For the text-containing cell, return its midpoint in [X, Y] coordinate format. 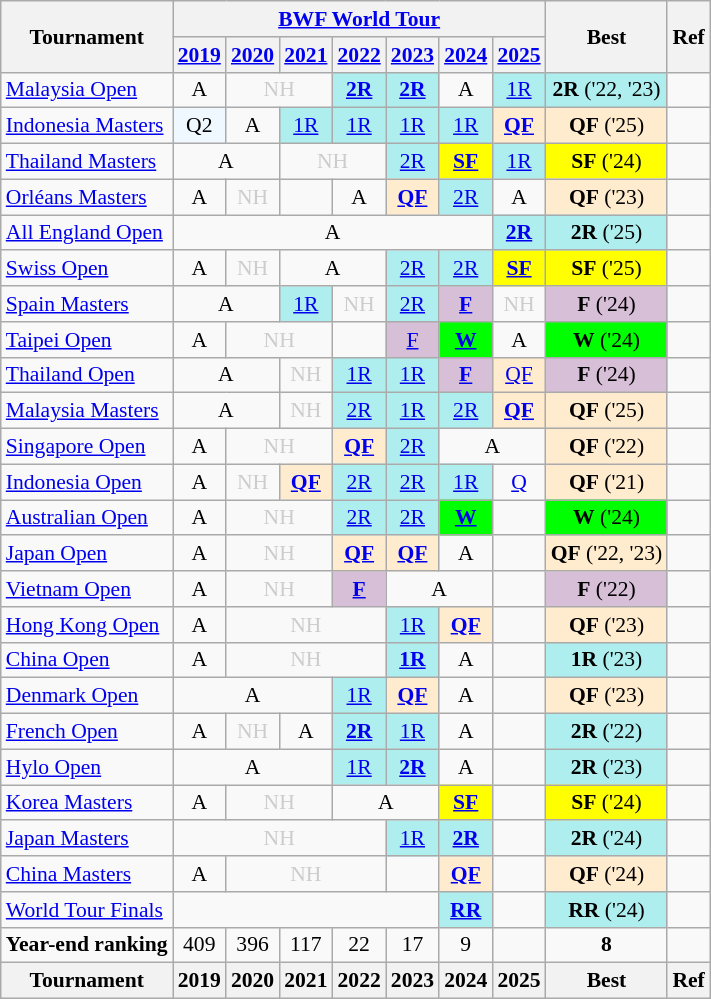
Indonesia Open [87, 482]
QF ('24) [607, 874]
2R ('23) [607, 767]
409 [200, 945]
17 [412, 945]
Denmark Open [87, 696]
Taipei Open [87, 340]
Spain Masters [87, 304]
2R ('22, '23) [607, 90]
Year-end ranking [87, 945]
117 [306, 945]
RR ('24) [607, 910]
Thailand Open [87, 375]
QF ('22, '23) [607, 554]
Malaysia Open [87, 90]
F ('22) [607, 589]
Malaysia Masters [87, 411]
BWF World Tour [360, 19]
8 [607, 945]
Vietnam Open [87, 589]
Singapore Open [87, 447]
Orléans Masters [87, 197]
SF ('25) [607, 269]
China Open [87, 660]
2R ('22) [607, 732]
2R ('25) [607, 233]
RR [466, 910]
All England Open [87, 233]
Swiss Open [87, 269]
Thailand Masters [87, 162]
Hylo Open [87, 767]
Hong Kong Open [87, 625]
Japan Open [87, 554]
396 [252, 945]
QF ('21) [607, 482]
Korea Masters [87, 803]
9 [466, 945]
22 [358, 945]
Q [518, 482]
Japan Masters [87, 839]
QF ('22) [607, 447]
French Open [87, 732]
2R ('24) [607, 839]
Australian Open [87, 518]
Indonesia Masters [87, 126]
1R ('23) [607, 660]
China Masters [87, 874]
Q2 [200, 126]
World Tour Finals [87, 910]
